Locate the cell with the specified text and output its (x, y) center coordinate. 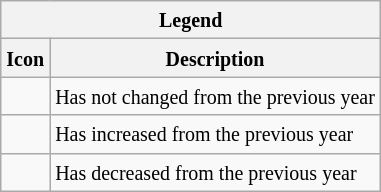
Icon (26, 58)
Has decreased from the previous year (216, 172)
Description (216, 58)
Has not changed from the previous year (216, 96)
Has increased from the previous year (216, 134)
Legend (191, 20)
